Find where the given text appears and provide that cell's center as [x, y] coordinate. 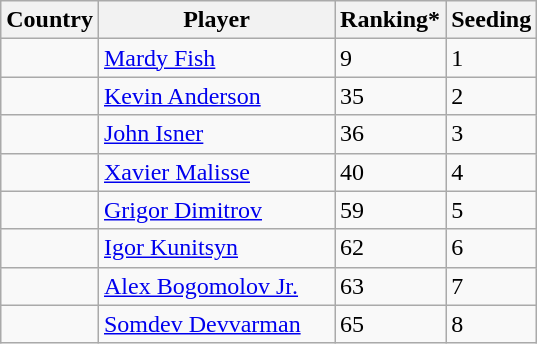
Xavier Malisse [216, 172]
3 [492, 134]
Igor Kunitsyn [216, 248]
35 [390, 96]
1 [492, 58]
8 [492, 324]
6 [492, 248]
Country [50, 20]
Seeding [492, 20]
65 [390, 324]
36 [390, 134]
Somdev Devvarman [216, 324]
Alex Bogomolov Jr. [216, 286]
62 [390, 248]
Player [216, 20]
9 [390, 58]
40 [390, 172]
7 [492, 286]
Ranking* [390, 20]
2 [492, 96]
5 [492, 210]
Mardy Fish [216, 58]
John Isner [216, 134]
4 [492, 172]
63 [390, 286]
59 [390, 210]
Kevin Anderson [216, 96]
Grigor Dimitrov [216, 210]
